Provide the [x, y] coordinate of the cell's center where the given text is located.  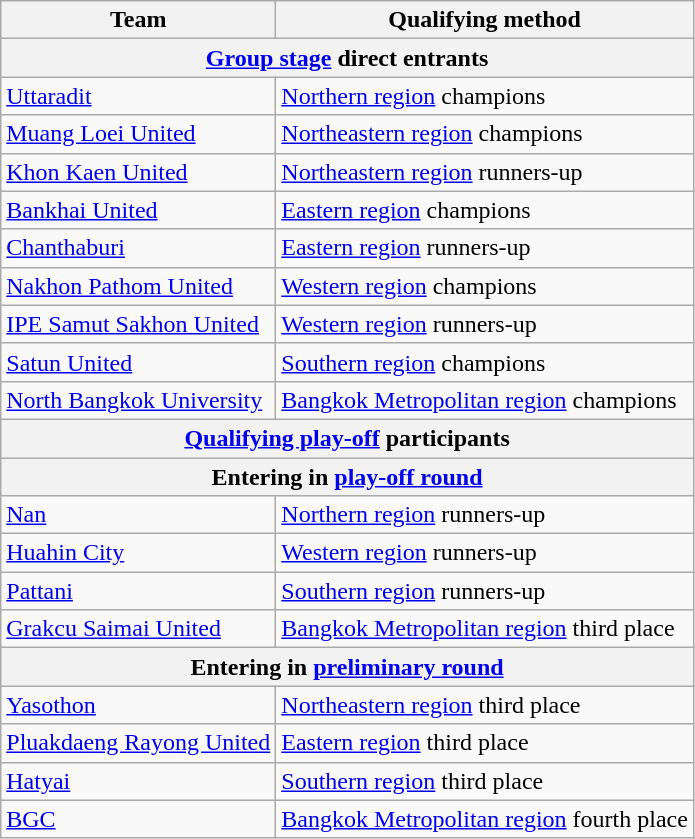
Northeastern region champions [485, 134]
Muang Loei United [138, 134]
Northeastern region runners-up [485, 172]
Southern region champions [485, 362]
Pluakdaeng Rayong United [138, 743]
Grakcu Saimai United [138, 629]
Nakhon Pathom United [138, 286]
Eastern region runners-up [485, 248]
Western region champions [485, 286]
Bangkok Metropolitan region fourth place [485, 819]
Southern region third place [485, 781]
Qualifying play-off participants [348, 438]
Pattani [138, 591]
Satun United [138, 362]
Yasothon [138, 705]
Uttaradit [138, 96]
Hatyai [138, 781]
Southern region runners-up [485, 591]
BGC [138, 819]
Khon Kaen United [138, 172]
Eastern region champions [485, 210]
Bangkok Metropolitan region third place [485, 629]
Entering in preliminary round [348, 667]
Group stage direct entrants [348, 58]
IPE Samut Sakhon United [138, 324]
Nan [138, 515]
Northern region champions [485, 96]
Entering in play-off round [348, 477]
Northeastern region third place [485, 705]
Bankhai United [138, 210]
Eastern region third place [485, 743]
North Bangkok University [138, 400]
Bangkok Metropolitan region champions [485, 400]
Qualifying method [485, 20]
Huahin City [138, 553]
Chanthaburi [138, 248]
Team [138, 20]
Northern region runners-up [485, 515]
